Search for the cell housing the specified text and yield its (X, Y) center coordinate. 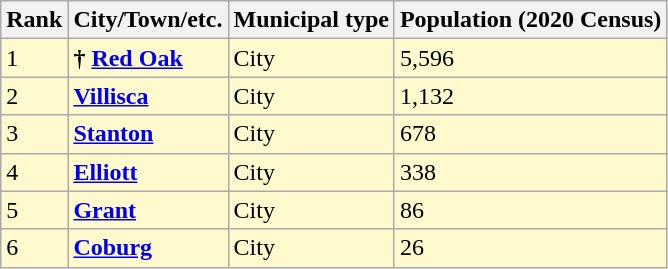
5 (34, 210)
Rank (34, 20)
Elliott (148, 172)
1,132 (530, 96)
City/Town/etc. (148, 20)
338 (530, 172)
Grant (148, 210)
678 (530, 134)
Villisca (148, 96)
6 (34, 248)
86 (530, 210)
† Red Oak (148, 58)
2 (34, 96)
5,596 (530, 58)
Coburg (148, 248)
Municipal type (311, 20)
4 (34, 172)
1 (34, 58)
3 (34, 134)
Population (2020 Census) (530, 20)
Stanton (148, 134)
26 (530, 248)
